Determine the [x, y] coordinate at the center of the cell enclosing the given text.  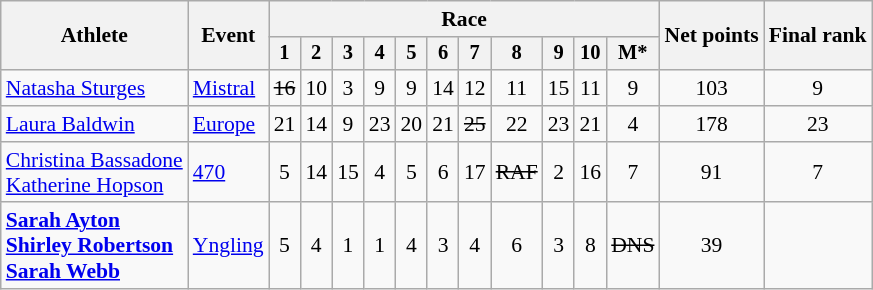
RAF [517, 172]
17 [475, 172]
Race [464, 19]
39 [711, 246]
M* [632, 54]
Mistral [228, 88]
Athlete [94, 36]
Sarah AytonShirley RobertsonSarah Webb [94, 246]
Laura Baldwin [94, 124]
Net points [711, 36]
470 [228, 172]
Event [228, 36]
Europe [228, 124]
178 [711, 124]
103 [711, 88]
Christina BassadoneKatherine Hopson [94, 172]
Yngling [228, 246]
Final rank [818, 36]
20 [411, 124]
25 [475, 124]
22 [517, 124]
12 [475, 88]
DNS [632, 246]
Natasha Sturges [94, 88]
91 [711, 172]
